Find where the given text appears and provide that cell's center as (x, y) coordinate. 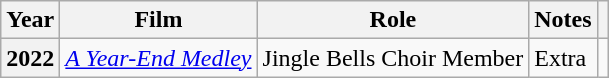
Year (30, 20)
Film (158, 20)
Extra (563, 58)
Notes (563, 20)
Jingle Bells Choir Member (393, 58)
Role (393, 20)
A Year-End Medley (158, 58)
2022 (30, 58)
